Determine the (x, y) coordinate at the center of the cell enclosing the given text.  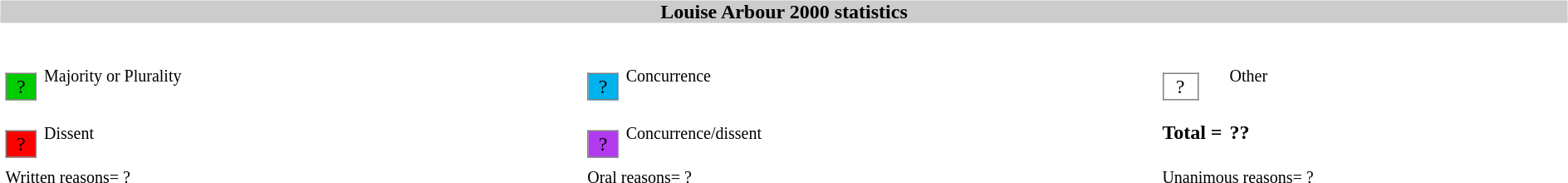
Total = (1192, 132)
Louise Arbour 2000 statistics (784, 12)
Dissent (312, 132)
?? (1397, 132)
Concurrence (890, 76)
Majority or Plurality (312, 76)
Other (1397, 76)
Concurrence/dissent (890, 132)
